Identify which cell holds the provided text, then report its (X, Y) central coordinate. 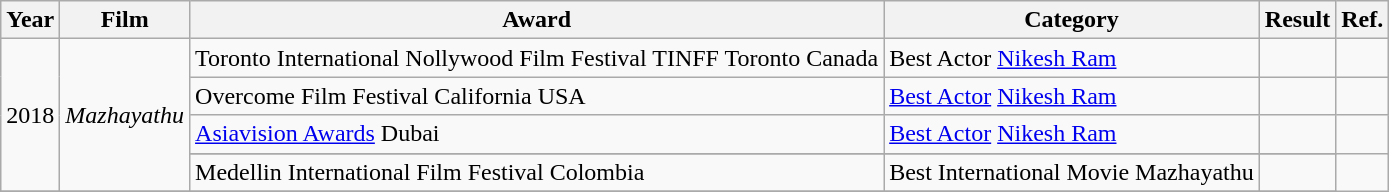
Award (537, 20)
Toronto International Nollywood Film Festival TINFF Toronto Canada (537, 58)
Ref. (1362, 20)
Medellin International Film Festival Colombia (537, 172)
Film (125, 20)
Best International Movie Mazhayathu (1072, 172)
Year (30, 20)
Overcome Film Festival California USA (537, 96)
Result (1297, 20)
2018 (30, 115)
Mazhayathu (125, 115)
Category (1072, 20)
Asiavision Awards Dubai (537, 134)
